Pinpoint the cell where the given text exists, returning its [x, y] midpoint coordinate. 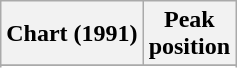
Peakposition [189, 34]
Chart (1991) [72, 34]
